Pinpoint the cell where the given text exists, returning its [x, y] midpoint coordinate. 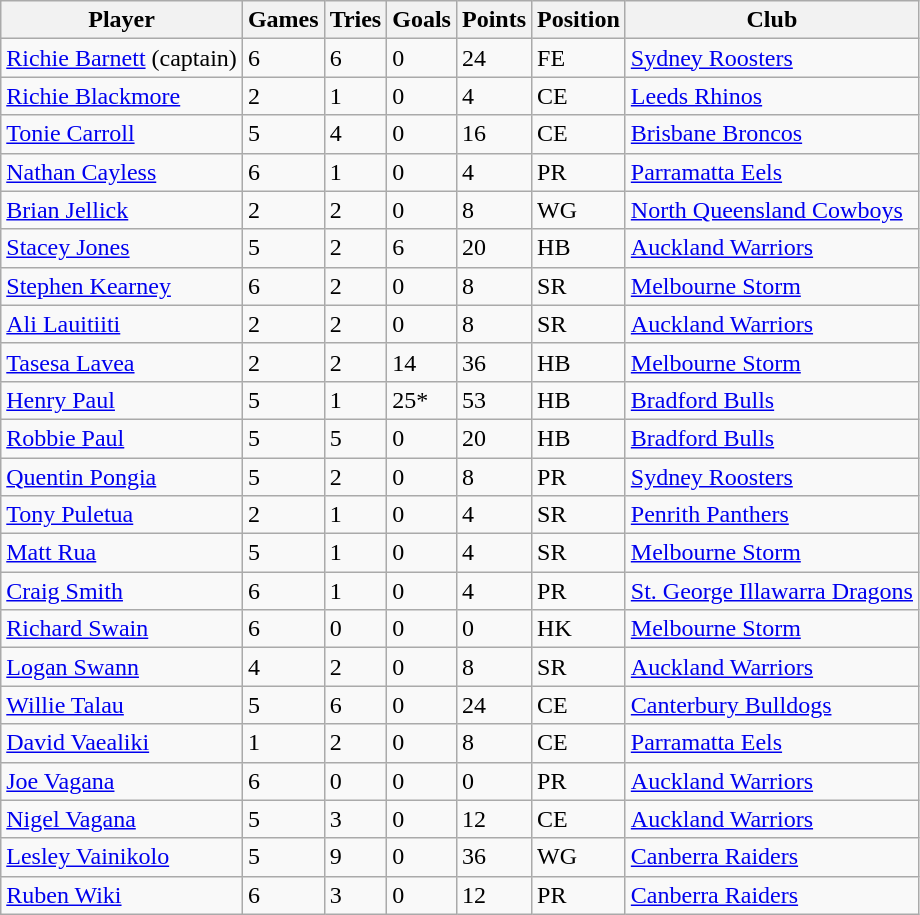
Brisbane Broncos [772, 134]
53 [494, 400]
FE [579, 58]
Goals [422, 20]
Tasesa Lavea [122, 362]
Stacey Jones [122, 248]
North Queensland Cowboys [772, 210]
9 [356, 857]
Robbie Paul [122, 438]
16 [494, 134]
Position [579, 20]
Nigel Vagana [122, 819]
Quentin Pongia [122, 477]
HK [579, 629]
Games [283, 20]
David Vaealiki [122, 743]
Willie Talau [122, 705]
Richie Blackmore [122, 96]
Player [122, 20]
25* [422, 400]
Logan Swann [122, 667]
Leeds Rhinos [772, 96]
Joe Vagana [122, 781]
Ali Lauitiiti [122, 324]
Points [494, 20]
Lesley Vainikolo [122, 857]
Richard Swain [122, 629]
Brian Jellick [122, 210]
Tonie Carroll [122, 134]
Penrith Panthers [772, 515]
Henry Paul [122, 400]
Nathan Cayless [122, 172]
Craig Smith [122, 591]
St. George Illawarra Dragons [772, 591]
Ruben Wiki [122, 895]
Matt Rua [122, 553]
14 [422, 362]
Tony Puletua [122, 515]
Stephen Kearney [122, 286]
Club [772, 20]
Tries [356, 20]
Richie Barnett (captain) [122, 58]
Canterbury Bulldogs [772, 705]
